Find where the given text appears and provide that cell's center as (X, Y) coordinate. 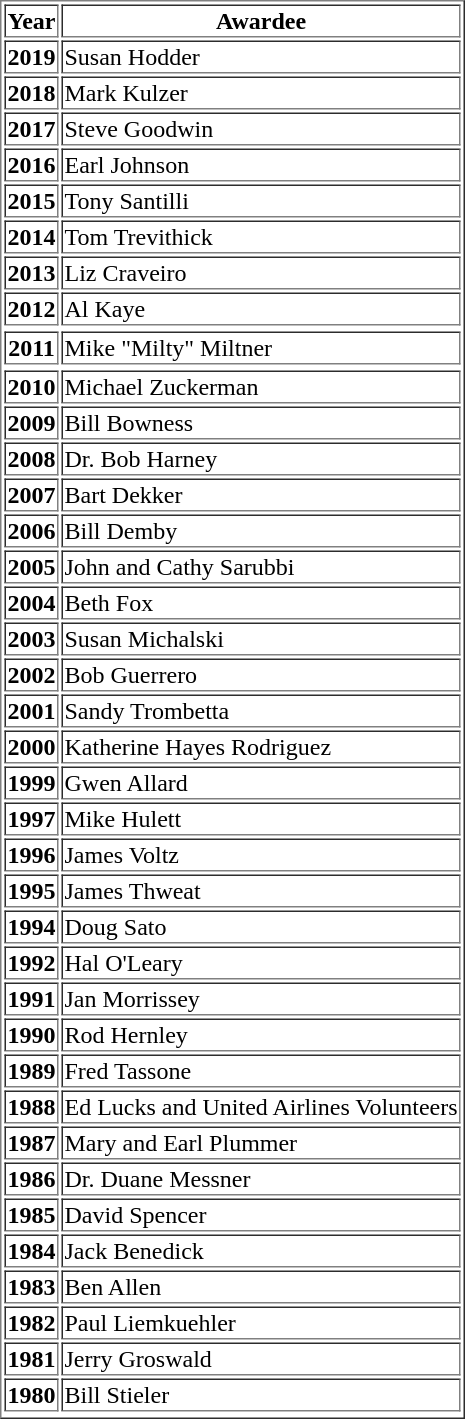
Hal O'Leary (262, 962)
1987 (31, 1142)
1999 (31, 782)
Susan Michalski (262, 638)
2015 (31, 200)
Bob Guerrero (262, 674)
Mike Hulett (262, 818)
Tom Trevithick (262, 236)
James Thweat (262, 890)
2011 (31, 348)
Susan Hodder (262, 56)
Mike "Milty" Miltner (262, 348)
James Voltz (262, 854)
Bill Bowness (262, 422)
2001 (31, 710)
David Spencer (262, 1214)
Ed Lucks and United Airlines Volunteers (262, 1106)
1981 (31, 1358)
Katherine Hayes Rodriguez (262, 746)
2007 (31, 494)
1990 (31, 1034)
Bart Dekker (262, 494)
Jack Benedick (262, 1250)
Gwen Allard (262, 782)
2019 (31, 56)
2003 (31, 638)
2013 (31, 272)
2016 (31, 164)
1989 (31, 1070)
1994 (31, 926)
2002 (31, 674)
Dr. Bob Harney (262, 458)
Steve Goodwin (262, 128)
Awardee (262, 20)
1980 (31, 1394)
Al Kaye (262, 308)
2005 (31, 566)
Bill Stieler (262, 1394)
Tony Santilli (262, 200)
Sandy Trombetta (262, 710)
Rod Hernley (262, 1034)
Jerry Groswald (262, 1358)
1984 (31, 1250)
1995 (31, 890)
Dr. Duane Messner (262, 1178)
2010 (31, 386)
Jan Morrissey (262, 998)
Michael Zuckerman (262, 386)
2004 (31, 602)
1991 (31, 998)
Mark Kulzer (262, 92)
Fred Tassone (262, 1070)
2012 (31, 308)
Earl Johnson (262, 164)
2017 (31, 128)
2009 (31, 422)
Ben Allen (262, 1286)
2008 (31, 458)
1992 (31, 962)
2006 (31, 530)
1985 (31, 1214)
1988 (31, 1106)
1996 (31, 854)
Year (31, 20)
2000 (31, 746)
Bill Demby (262, 530)
1983 (31, 1286)
Liz Craveiro (262, 272)
2014 (31, 236)
Doug Sato (262, 926)
Mary and Earl Plummer (262, 1142)
1986 (31, 1178)
Beth Fox (262, 602)
Paul Liemkuehler (262, 1322)
1982 (31, 1322)
2018 (31, 92)
John and Cathy Sarubbi (262, 566)
1997 (31, 818)
